From the cell containing the given text, extract its center point as [X, Y] coordinate. 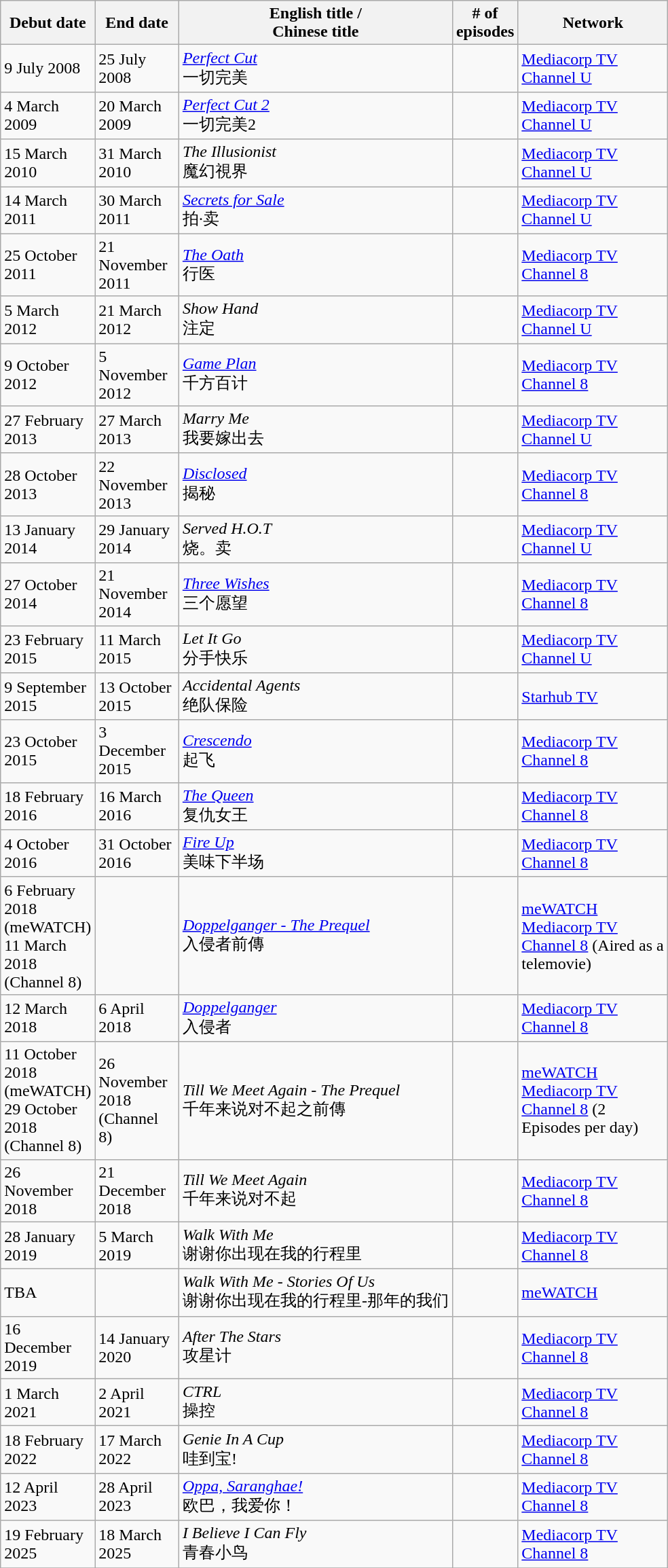
28 April 2023 [137, 1497]
Perfect Cut 2 一切完美2 [315, 115]
21 March 2012 [137, 320]
11 March 2015 [137, 649]
5 March 2012 [48, 320]
Game Plan 千方百计 [315, 375]
Marry Me 我要嫁出去 [315, 430]
Walk With Me 谢谢你出现在我的行程里 [315, 1245]
25 July 2008 [137, 69]
End date [137, 23]
9 September 2015 [48, 697]
Walk With Me - Stories Of Us 谢谢你出现在我的行程里-那年的我们 [315, 1293]
9 July 2008 [48, 69]
Served H.O.T 烧。卖 [315, 539]
30 March 2011 [137, 210]
Disclosed 揭秘 [315, 484]
21 December 2018 [137, 1190]
22 November 2013 [137, 484]
26 November 2018 [48, 1190]
The Queen 复仇女王 [315, 806]
18 February 2016 [48, 806]
4 March 2009 [48, 115]
27 October 2014 [48, 594]
Doppelganger 入侵者 [315, 1018]
Doppelganger - The Prequel 入侵者前傳 [315, 936]
18 March 2025 [137, 1544]
5 March 2019 [137, 1245]
28 October 2013 [48, 484]
17 March 2022 [137, 1450]
31 October 2016 [137, 854]
13 October 2015 [137, 697]
Network [593, 23]
The Oath 行医 [315, 265]
23 February 2015 [48, 649]
12 March 2018 [48, 1018]
TBA [48, 1293]
English title / Chinese title [315, 23]
18 February 2022 [48, 1450]
28 January 2019 [48, 1245]
Perfect Cut 一切完美 [315, 69]
16 December 2019 [48, 1347]
21 November 2011 [137, 265]
Crescendo 起飞 [315, 751]
Accidental Agents 绝队保险 [315, 697]
Show Hand 注定 [315, 320]
Fire Up 美味下半场 [315, 854]
meWATCH Mediacorp TV Channel 8 (2 Episodes per day) [593, 1100]
14 March 2011 [48, 210]
12 April 2023 [48, 1497]
9 October 2012 [48, 375]
After The Stars 攻星计 [315, 1347]
# of episodes [485, 23]
Oppa, Saranghae! 欧巴，我爱你！ [315, 1497]
Three Wishes 三个愿望 [315, 594]
Let It Go 分手快乐 [315, 649]
26 November 2018 (Channel 8) [137, 1100]
CTRL 操控 [315, 1402]
25 October 2011 [48, 265]
31 March 2010 [137, 163]
I Believe I Can Fly 青春小鸟 [315, 1544]
Secrets for Sale 拍·卖 [315, 210]
19 February 2025 [48, 1544]
21 November 2014 [137, 594]
29 January 2014 [137, 539]
16 March 2016 [137, 806]
27 February 2013 [48, 430]
meWATCH Mediacorp TV Channel 8 (Aired as a telemovie) [593, 936]
4 October 2016 [48, 854]
Genie In A Cup 哇到宝! [315, 1450]
Till We Meet Again - The Prequel 千年来说对不起之前傳 [315, 1100]
15 March 2010 [48, 163]
20 March 2009 [137, 115]
14 January 2020 [137, 1347]
6 April 2018 [137, 1018]
27 March 2013 [137, 430]
11 October 2018 (meWATCH)29 October 2018 (Channel 8) [48, 1100]
13 January 2014 [48, 539]
2 April 2021 [137, 1402]
5 November 2012 [137, 375]
The Illusionist 魔幻視界 [315, 163]
23 October 2015 [48, 751]
3 December 2015 [137, 751]
meWATCH [593, 1293]
6 February 2018 (meWATCH) 11 March 2018 (Channel 8) [48, 936]
Till We Meet Again 千年来说对不起 [315, 1190]
Debut date [48, 23]
Starhub TV [593, 697]
1 March 2021 [48, 1402]
